Return the (X, Y) coordinate for the center point of the cell that contains the specified text.  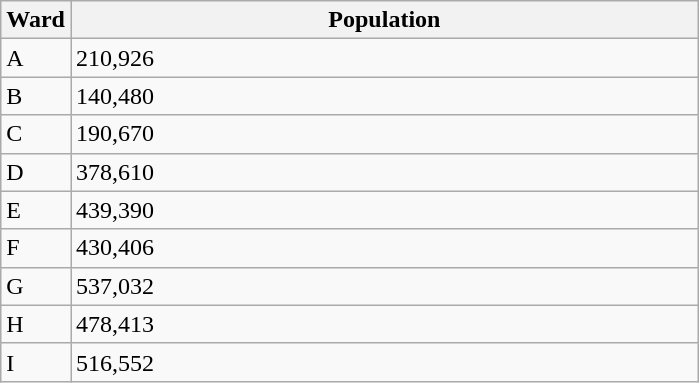
H (36, 324)
210,926 (384, 58)
190,670 (384, 134)
537,032 (384, 286)
Population (384, 20)
Ward (36, 20)
430,406 (384, 248)
F (36, 248)
516,552 (384, 362)
439,390 (384, 210)
140,480 (384, 96)
E (36, 210)
I (36, 362)
B (36, 96)
478,413 (384, 324)
378,610 (384, 172)
D (36, 172)
G (36, 286)
C (36, 134)
A (36, 58)
